Extract the [x, y] coordinate from the center of the cell holding the provided text.  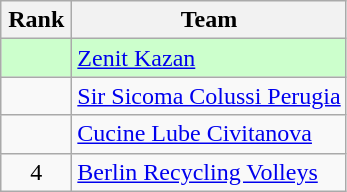
Sir Sicoma Colussi Perugia [209, 96]
Berlin Recycling Volleys [209, 172]
Team [209, 20]
Zenit Kazan [209, 58]
4 [36, 172]
Rank [36, 20]
Cucine Lube Civitanova [209, 134]
